Identify which cell holds the provided text, then report its [x, y] central coordinate. 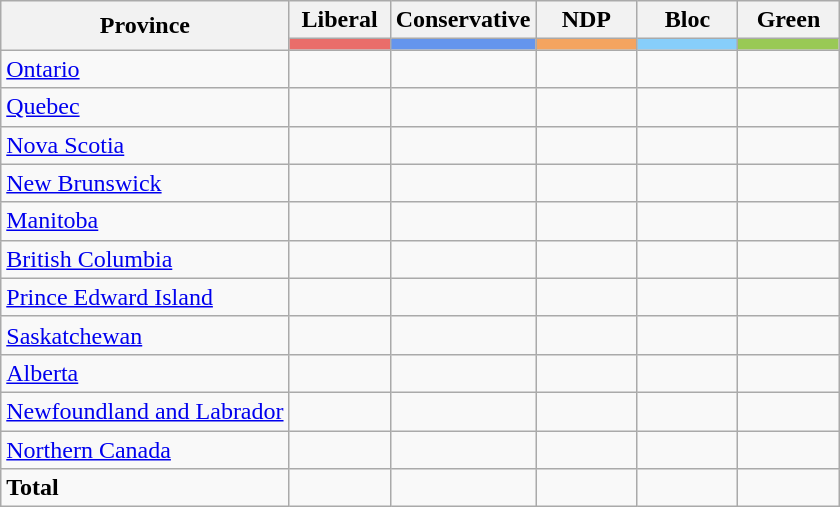
Alberta [145, 373]
Northern Canada [145, 449]
Bloc [688, 20]
Green [788, 20]
Conservative [463, 20]
Liberal [340, 20]
Manitoba [145, 221]
New Brunswick [145, 183]
NDP [586, 20]
Saskatchewan [145, 335]
Nova Scotia [145, 145]
British Columbia [145, 259]
Province [145, 26]
Ontario [145, 69]
Total [145, 488]
Prince Edward Island [145, 297]
Quebec [145, 107]
Newfoundland and Labrador [145, 411]
